Provide the (X, Y) coordinate of the cell's center where the given text is located.  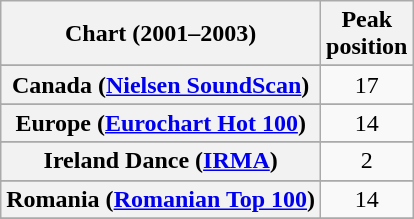
Peakposition (367, 34)
2 (367, 161)
Chart (2001–2003) (161, 34)
Romania (Romanian Top 100) (161, 199)
Europe (Eurochart Hot 100) (161, 123)
Ireland Dance (IRMA) (161, 161)
17 (367, 85)
Canada (Nielsen SoundScan) (161, 85)
